Find where the given text appears and provide that cell's center as (x, y) coordinate. 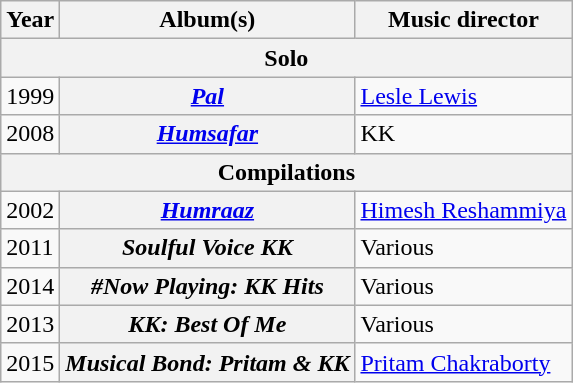
2002 (30, 210)
Pal (208, 96)
Compilations (286, 172)
Pritam Chakraborty (464, 362)
KK (464, 134)
Music director (464, 20)
2011 (30, 248)
Humraaz (208, 210)
Solo (286, 58)
Musical Bond: Pritam & KK (208, 362)
2008 (30, 134)
2013 (30, 324)
Lesle Lewis (464, 96)
Year (30, 20)
Soulful Voice KK (208, 248)
Humsafar (208, 134)
KK: Best Of Me (208, 324)
2014 (30, 286)
#Now Playing: KK Hits (208, 286)
1999 (30, 96)
Album(s) (208, 20)
Himesh Reshammiya (464, 210)
2015 (30, 362)
